Return (x, y) of the center of cell containing provided text 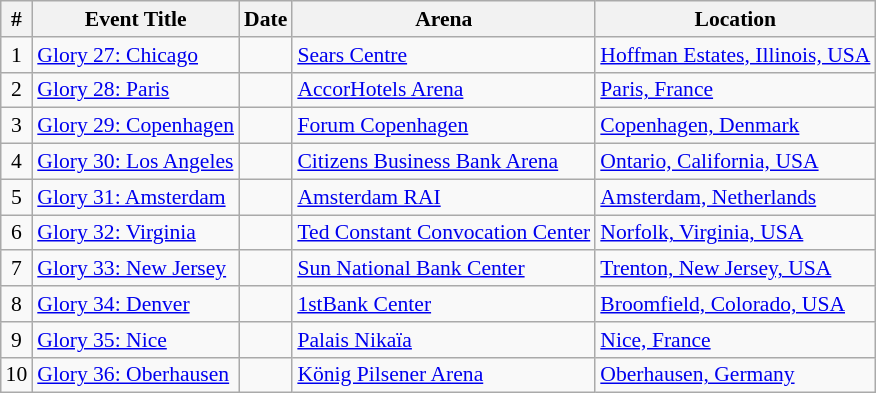
Citizens Business Bank Arena (444, 162)
Palais Nikaïa (444, 340)
Glory 30: Los Angeles (136, 162)
10 (17, 375)
5 (17, 197)
8 (17, 304)
1 (17, 55)
7 (17, 269)
1stBank Center (444, 304)
Copenhagen, Denmark (735, 126)
Date (266, 19)
3 (17, 126)
2 (17, 90)
Broomfield, Colorado, USA (735, 304)
Sears Centre (444, 55)
Ted Constant Convocation Center (444, 233)
Trenton, New Jersey, USA (735, 269)
Forum Copenhagen (444, 126)
Glory 36: Oberhausen (136, 375)
AccorHotels Arena (444, 90)
Oberhausen, Germany (735, 375)
Glory 34: Denver (136, 304)
Amsterdam RAI (444, 197)
9 (17, 340)
König Pilsener Arena (444, 375)
Norfolk, Virginia, USA (735, 233)
Sun National Bank Center (444, 269)
4 (17, 162)
Glory 31: Amsterdam (136, 197)
Amsterdam, Netherlands (735, 197)
Hoffman Estates, Illinois, USA (735, 55)
Location (735, 19)
Arena (444, 19)
Glory 27: Chicago (136, 55)
6 (17, 233)
Paris, France (735, 90)
Nice, France (735, 340)
Glory 29: Copenhagen (136, 126)
Event Title (136, 19)
Ontario, California, USA (735, 162)
# (17, 19)
Glory 35: Nice (136, 340)
Glory 33: New Jersey (136, 269)
Glory 28: Paris (136, 90)
Glory 32: Virginia (136, 233)
